Identify which cell holds the provided text, then report its [X, Y] central coordinate. 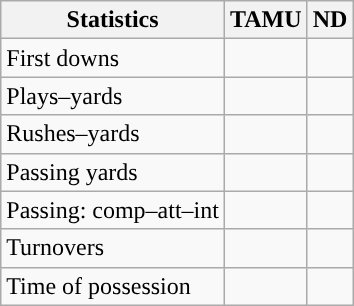
Plays–yards [113, 96]
Passing yards [113, 172]
ND [330, 20]
Rushes–yards [113, 134]
Statistics [113, 20]
Passing: comp–att–int [113, 210]
First downs [113, 58]
Turnovers [113, 248]
TAMU [266, 20]
Time of possession [113, 286]
